Determine the (x, y) coordinate at the center of the cell enclosing the given text.  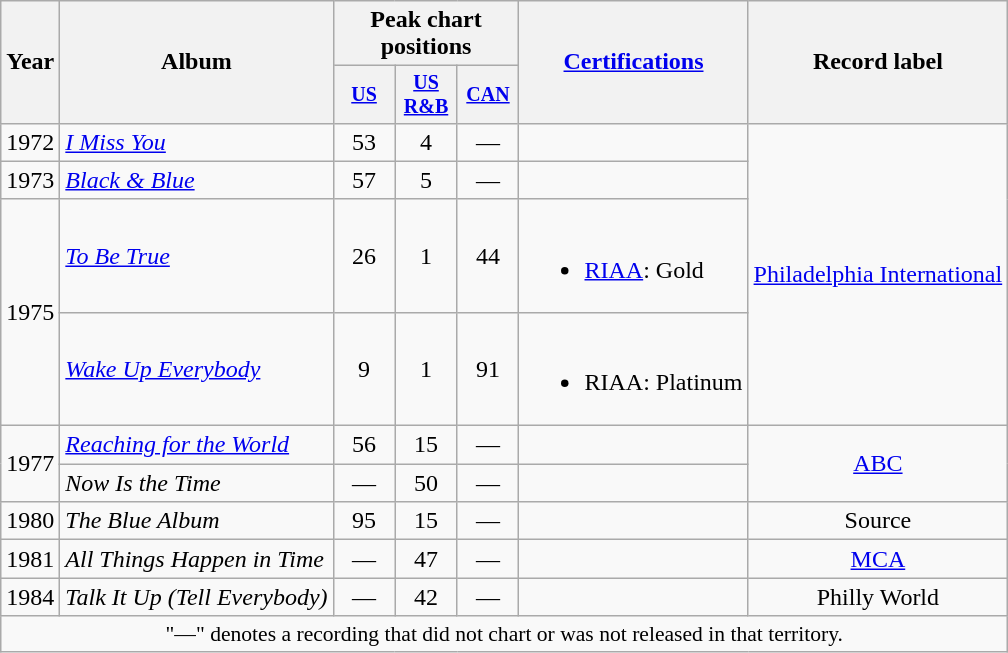
26 (364, 256)
9 (364, 368)
MCA (878, 559)
All Things Happen in Time (196, 559)
4 (426, 142)
Peak chart positions (426, 34)
Certifications (634, 62)
RIAA: Platinum (634, 368)
Black & Blue (196, 180)
42 (426, 597)
Year (30, 62)
RIAA: Gold (634, 256)
1975 (30, 312)
Philly World (878, 597)
Record label (878, 62)
Reaching for the World (196, 445)
CAN (488, 94)
The Blue Album (196, 521)
"—" denotes a recording that did not chart or was not released in that territory. (504, 634)
50 (426, 483)
5 (426, 180)
91 (488, 368)
57 (364, 180)
1972 (30, 142)
95 (364, 521)
1981 (30, 559)
53 (364, 142)
44 (488, 256)
Talk It Up (Tell Everybody) (196, 597)
1984 (30, 597)
I Miss You (196, 142)
To Be True (196, 256)
1980 (30, 521)
Wake Up Everybody (196, 368)
Album (196, 62)
47 (426, 559)
Now Is the Time (196, 483)
1977 (30, 464)
Source (878, 521)
Philadelphia International (878, 274)
USR&B (426, 94)
56 (364, 445)
ABC (878, 464)
US (364, 94)
1973 (30, 180)
